Provide the [x, y] coordinate of the cell's center where the given text is located.  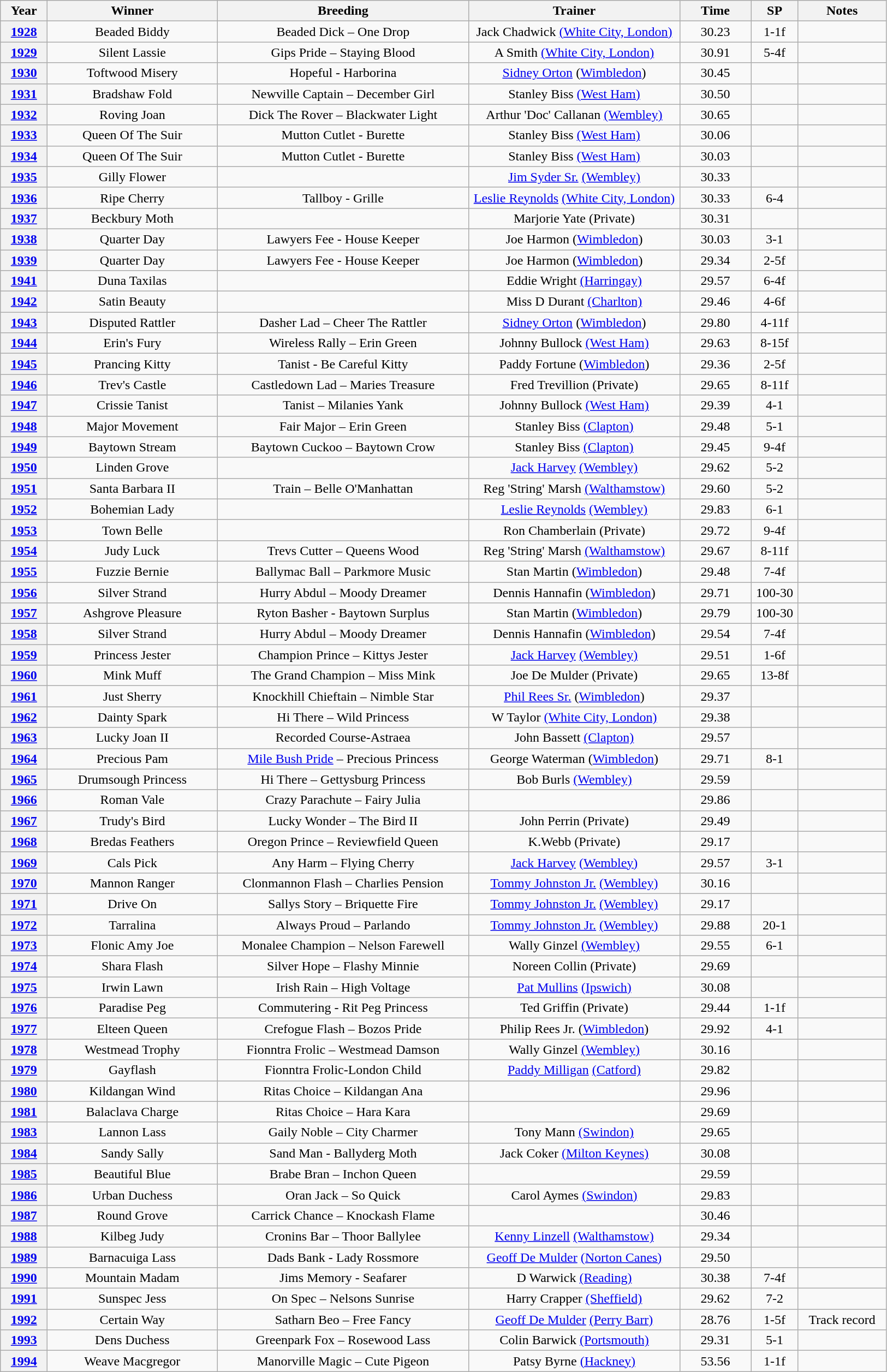
1984 [24, 1153]
Carol Aymes (Swindon) [574, 1195]
Paddy Milligan (Catford) [574, 1070]
Ashgrove Pleasure [132, 613]
1-5f [775, 1320]
6-4 [775, 198]
Baytown Stream [132, 447]
Fuzzie Bernie [132, 571]
Barnacuiga Lass [132, 1257]
Breeding [343, 11]
Satharn Beo – Free Fancy [343, 1320]
8-15f [775, 343]
1951 [24, 488]
Bohemian Lady [132, 509]
1983 [24, 1132]
29.55 [715, 946]
Duna Taxilas [132, 281]
Always Proud – Parlando [343, 925]
Dainty Spark [132, 717]
Colin Barwick (Portsmouth) [574, 1340]
Phil Rees Sr. (Wimbledon) [574, 696]
29.45 [715, 447]
Leslie Reynolds (Wembley) [574, 509]
29.38 [715, 717]
Beckbury Moth [132, 218]
1952 [24, 509]
Time [715, 11]
1968 [24, 842]
Mannon Ranger [132, 883]
Wireless Rally – Erin Green [343, 343]
Knockhill Chieftain – Nimble Star [343, 696]
1947 [24, 405]
29.54 [715, 634]
29.86 [715, 800]
John Perrin (Private) [574, 821]
1948 [24, 426]
Ballymac Ball – Parkmore Music [343, 571]
Jim Syder Sr. (Wembley) [574, 177]
Satin Beauty [132, 302]
1961 [24, 696]
1960 [24, 676]
1986 [24, 1195]
Miss D Durant (Charlton) [574, 302]
1981 [24, 1112]
Major Movement [132, 426]
Lucky Joan II [132, 738]
Dasher Lad – Cheer The Rattler [343, 323]
Mile Bush Pride – Precious Princess [343, 759]
Oregon Prince – Reviewfield Queen [343, 842]
28.76 [715, 1320]
Tony Mann (Swindon) [574, 1132]
Drive On [132, 904]
Greenpark Fox – Rosewood Lass [343, 1340]
1943 [24, 323]
29.79 [715, 613]
Philip Rees Jr. (Wimbledon) [574, 1029]
1954 [24, 551]
Fionntra Frolic-London Child [343, 1070]
30.50 [715, 94]
Cals Pick [132, 862]
1938 [24, 239]
Sand Man - Ballyderg Moth [343, 1153]
Certain Way [132, 1320]
Trevs Cutter – Queens Wood [343, 551]
Champion Prince – Kittys Jester [343, 655]
John Bassett (Clapton) [574, 738]
1957 [24, 613]
1979 [24, 1070]
30.65 [715, 115]
Harry Crapper (Sheffield) [574, 1299]
1969 [24, 862]
29.82 [715, 1070]
Drumsough Princess [132, 779]
1992 [24, 1320]
Hi There – Wild Princess [343, 717]
Town Belle [132, 530]
Pat Mullins (Ipswich) [574, 987]
29.51 [715, 655]
SP [775, 11]
29.50 [715, 1257]
1944 [24, 343]
K.Webb (Private) [574, 842]
Toftwood Misery [132, 73]
1962 [24, 717]
Beautiful Blue [132, 1174]
6-4f [775, 281]
Lannon Lass [132, 1132]
The Grand Champion – Miss Mink [343, 676]
1989 [24, 1257]
Jims Memory - Seafarer [343, 1278]
29.96 [715, 1091]
Weave Macgregor [132, 1361]
Tallboy - Grille [343, 198]
29.63 [715, 343]
Newville Captain – December Girl [343, 94]
Kenny Linzell (Walthamstow) [574, 1236]
1967 [24, 821]
1-6f [775, 655]
1946 [24, 385]
Urban Duchess [132, 1195]
1955 [24, 571]
Ritas Choice – Kildangan Ana [343, 1091]
1930 [24, 73]
1931 [24, 94]
29.46 [715, 302]
Erin's Fury [132, 343]
Paddy Fortune (Wimbledon) [574, 364]
53.56 [715, 1361]
Sallys Story – Briquette Fire [343, 904]
Manorville Magic – Cute Pigeon [343, 1361]
Round Grove [132, 1215]
1950 [24, 468]
Cronins Bar – Thoor Ballylee [343, 1236]
Gilly Flower [132, 177]
Disputed Rattler [132, 323]
Ryton Basher - Baytown Surplus [343, 613]
1977 [24, 1029]
1959 [24, 655]
Balaclava Charge [132, 1112]
Santa Barbara II [132, 488]
1928 [24, 32]
1974 [24, 967]
1965 [24, 779]
Precious Pam [132, 759]
30.38 [715, 1278]
29.44 [715, 1008]
1935 [24, 177]
Beaded Dick – One Drop [343, 32]
Princess Jester [132, 655]
Mountain Madam [132, 1278]
Train – Belle O'Manhattan [343, 488]
1991 [24, 1299]
1945 [24, 364]
Bob Burls (Wembley) [574, 779]
Track record [842, 1320]
Irish Rain – High Voltage [343, 987]
Trudy's Bird [132, 821]
Brabe Bran – Inchon Queen [343, 1174]
Crefogue Flash – Bozos Pride [343, 1029]
Any Harm – Flying Cherry [343, 862]
1936 [24, 198]
1980 [24, 1091]
1978 [24, 1049]
1934 [24, 156]
Judy Luck [132, 551]
29.67 [715, 551]
Tanist - Be Careful Kitty [343, 364]
5-4f [775, 52]
Dads Bank - Lady Rossmore [343, 1257]
Hopeful - Harborina [343, 73]
Dens Duchess [132, 1340]
4-6f [775, 302]
30.23 [715, 32]
4-11f [775, 323]
Roving Joan [132, 115]
Flonic Amy Joe [132, 946]
Trev's Castle [132, 385]
30.45 [715, 73]
Mink Muff [132, 676]
Fionntra Frolic – Westmead Damson [343, 1049]
Marjorie Yate (Private) [574, 218]
Tarralina [132, 925]
D Warwick (Reading) [574, 1278]
Oran Jack – So Quick [343, 1195]
Recorded Course-Astraea [343, 738]
Joe De Mulder (Private) [574, 676]
1971 [24, 904]
1975 [24, 987]
30.91 [715, 52]
29.88 [715, 925]
1990 [24, 1278]
1949 [24, 447]
Sunspec Jess [132, 1299]
1985 [24, 1174]
30.46 [715, 1215]
Geoff De Mulder (Perry Barr) [574, 1320]
1958 [24, 634]
1972 [24, 925]
Notes [842, 11]
1963 [24, 738]
Patsy Byrne (Hackney) [574, 1361]
Crazy Parachute – Fairy Julia [343, 800]
Dick The Rover – Blackwater Light [343, 115]
Hi There – Gettysburg Princess [343, 779]
30.06 [715, 135]
W Taylor (White City, London) [574, 717]
Ripe Cherry [132, 198]
Sandy Sally [132, 1153]
1939 [24, 260]
Kildangan Wind [132, 1091]
8-1 [775, 759]
Clonmannon Flash – Charlies Pension [343, 883]
Fair Major – Erin Green [343, 426]
Geoff De Mulder (Norton Canes) [574, 1257]
1953 [24, 530]
1942 [24, 302]
29.31 [715, 1340]
Ritas Choice – Hara Kara [343, 1112]
Bradshaw Fold [132, 94]
1964 [24, 759]
Gaily Noble – City Charmer [343, 1132]
Eddie Wright (Harringay) [574, 281]
Kilbeg Judy [132, 1236]
Trainer [574, 11]
1993 [24, 1340]
29.39 [715, 405]
Jack Coker (Milton Keynes) [574, 1153]
Tanist – Milanies Yank [343, 405]
Irwin Lawn [132, 987]
1932 [24, 115]
1970 [24, 883]
1941 [24, 281]
29.80 [715, 323]
29.60 [715, 488]
Carrick Chance – Knockash Flame [343, 1215]
Paradise Peg [132, 1008]
A Smith (White City, London) [574, 52]
1929 [24, 52]
Elteen Queen [132, 1029]
Crissie Tanist [132, 405]
Baytown Cuckoo – Baytown Crow [343, 447]
1988 [24, 1236]
7-2 [775, 1299]
Arthur 'Doc' Callanan (Wembley) [574, 115]
13-8f [775, 676]
On Spec – Nelsons Sunrise [343, 1299]
1987 [24, 1215]
29.92 [715, 1029]
Beaded Biddy [132, 32]
Just Sherry [132, 696]
Ted Griffin (Private) [574, 1008]
Noreen Collin (Private) [574, 967]
Silver Hope – Flashy Minnie [343, 967]
Monalee Champion – Nelson Farewell [343, 946]
Roman Vale [132, 800]
Silent Lassie [132, 52]
30.31 [715, 218]
Year [24, 11]
Castledown Lad – Maries Treasure [343, 385]
Fred Trevillion (Private) [574, 385]
Leslie Reynolds (White City, London) [574, 198]
George Waterman (Wimbledon) [574, 759]
Shara Flash [132, 967]
Winner [132, 11]
1937 [24, 218]
Ron Chamberlain (Private) [574, 530]
Gayflash [132, 1070]
Linden Grove [132, 468]
Bredas Feathers [132, 842]
Jack Chadwick (White City, London) [574, 32]
1933 [24, 135]
29.37 [715, 696]
1956 [24, 592]
20-1 [775, 925]
1966 [24, 800]
Prancing Kitty [132, 364]
1976 [24, 1008]
1994 [24, 1361]
1973 [24, 946]
29.72 [715, 530]
Gips Pride – Staying Blood [343, 52]
29.36 [715, 364]
Commutering - Rit Peg Princess [343, 1008]
29.49 [715, 821]
Westmead Trophy [132, 1049]
Lucky Wonder – The Bird II [343, 821]
